Locate the cell with the specified text and output its (X, Y) center coordinate. 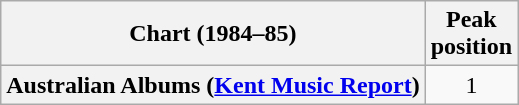
Peakposition (471, 34)
Chart (1984–85) (213, 34)
1 (471, 85)
Australian Albums (Kent Music Report) (213, 85)
